Locate the cell with the specified text and output its [x, y] center coordinate. 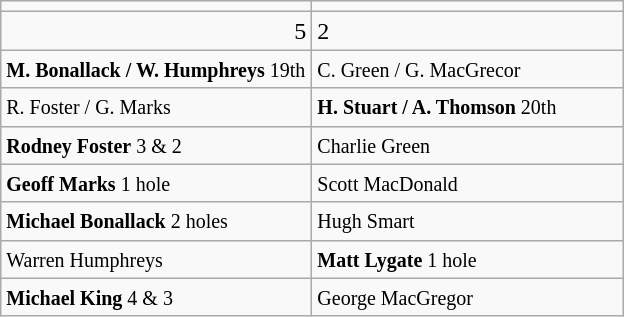
Scott MacDonald [468, 183]
H. Stuart / A. Thomson 20th [468, 107]
Rodney Foster 3 & 2 [156, 145]
5 [156, 31]
Hugh Smart [468, 221]
M. Bonallack / W. Humphreys 19th [156, 69]
Michael King 4 & 3 [156, 297]
Warren Humphreys [156, 259]
R. Foster / G. Marks [156, 107]
Michael Bonallack 2 holes [156, 221]
2 [468, 31]
Charlie Green [468, 145]
C. Green / G. MacGrecor [468, 69]
Matt Lygate 1 hole [468, 259]
George MacGregor [468, 297]
Geoff Marks 1 hole [156, 183]
